Extract the (X, Y) coordinate from the center of the cell holding the provided text.  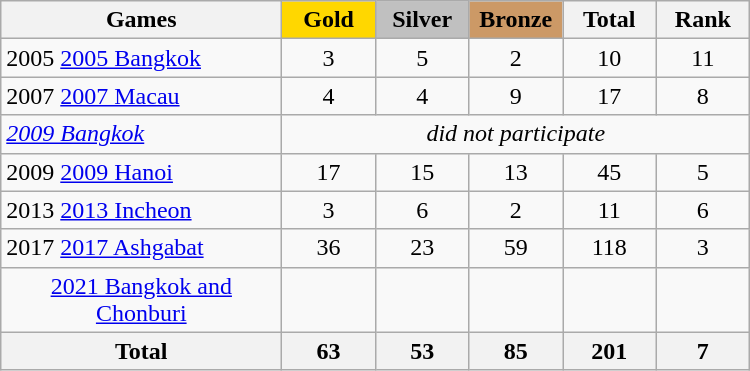
201 (609, 351)
13 (516, 172)
59 (516, 248)
10 (609, 58)
85 (516, 351)
15 (422, 172)
9 (516, 96)
2005 2005 Bangkok (142, 58)
36 (329, 248)
2017 2017 Ashgabat (142, 248)
Silver (422, 20)
2009 2009 Hanoi (142, 172)
7 (703, 351)
Rank (703, 20)
did not participate (516, 134)
23 (422, 248)
2013 2013 Incheon (142, 210)
118 (609, 248)
45 (609, 172)
Gold (329, 20)
53 (422, 351)
63 (329, 351)
2007 2007 Macau (142, 96)
Games (142, 20)
2009 Bangkok (142, 134)
2021 Bangkok and Chonburi (142, 300)
8 (703, 96)
Bronze (516, 20)
